Extract the [X, Y] coordinate from the center of the cell holding the provided text.  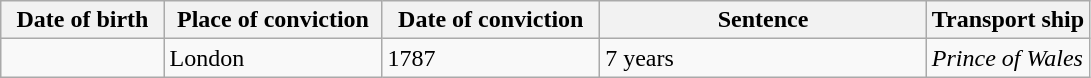
Transport ship [1008, 20]
1787 [491, 58]
Place of conviction [273, 20]
London [273, 58]
Prince of Wales [1008, 58]
7 years [764, 58]
Sentence [764, 20]
Date of birth [82, 20]
Date of conviction [491, 20]
